Find where the given text appears and provide that cell's center as [X, Y] coordinate. 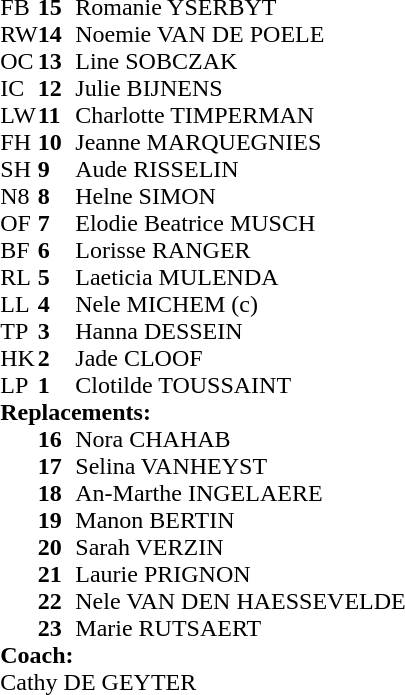
17 [57, 466]
Coach: [202, 656]
Charlotte TIMPERMAN [240, 116]
OC [19, 62]
18 [57, 494]
Lorisse RANGER [240, 250]
11 [57, 116]
LP [19, 386]
13 [57, 62]
Hanna DESSEIN [240, 332]
19 [57, 520]
Clotilde TOUSSAINT [240, 386]
SH [19, 170]
IC [19, 88]
FH [19, 142]
3 [57, 332]
6 [57, 250]
BF [19, 250]
12 [57, 88]
22 [57, 602]
An-Marthe INGELAERE [240, 494]
Marie RUTSAERT [240, 628]
TP [19, 332]
HK [19, 358]
5 [57, 278]
8 [57, 196]
LW [19, 116]
Line SOBCZAK [240, 62]
2 [57, 358]
Nele VAN DEN HAESSEVELDE [240, 602]
Julie BIJNENS [240, 88]
Jade CLOOF [240, 358]
Selina VANHEYST [240, 466]
Laeticia MULENDA [240, 278]
20 [57, 548]
N8 [19, 196]
4 [57, 304]
16 [57, 440]
Manon BERTIN [240, 520]
Jeanne MARQUEGNIES [240, 142]
1 [57, 386]
Replacements: [202, 412]
RW [19, 34]
Elodie Beatrice MUSCH [240, 224]
14 [57, 34]
Helne SIMON [240, 196]
9 [57, 170]
7 [57, 224]
10 [57, 142]
21 [57, 574]
Aude RISSELIN [240, 170]
Noemie VAN DE POELE [240, 34]
Nele MICHEM (c) [240, 304]
23 [57, 628]
Laurie PRIGNON [240, 574]
OF [19, 224]
Nora CHAHAB [240, 440]
Sarah VERZIN [240, 548]
LL [19, 304]
RL [19, 278]
